Detect which cell encompasses the target text, then output its (x, y) center coordinate. 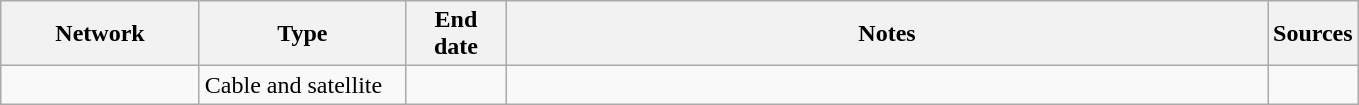
Network (100, 34)
Sources (1314, 34)
Cable and satellite (302, 85)
Notes (886, 34)
End date (456, 34)
Type (302, 34)
